Return the [x, y] coordinate for the center point of the cell that contains the specified text.  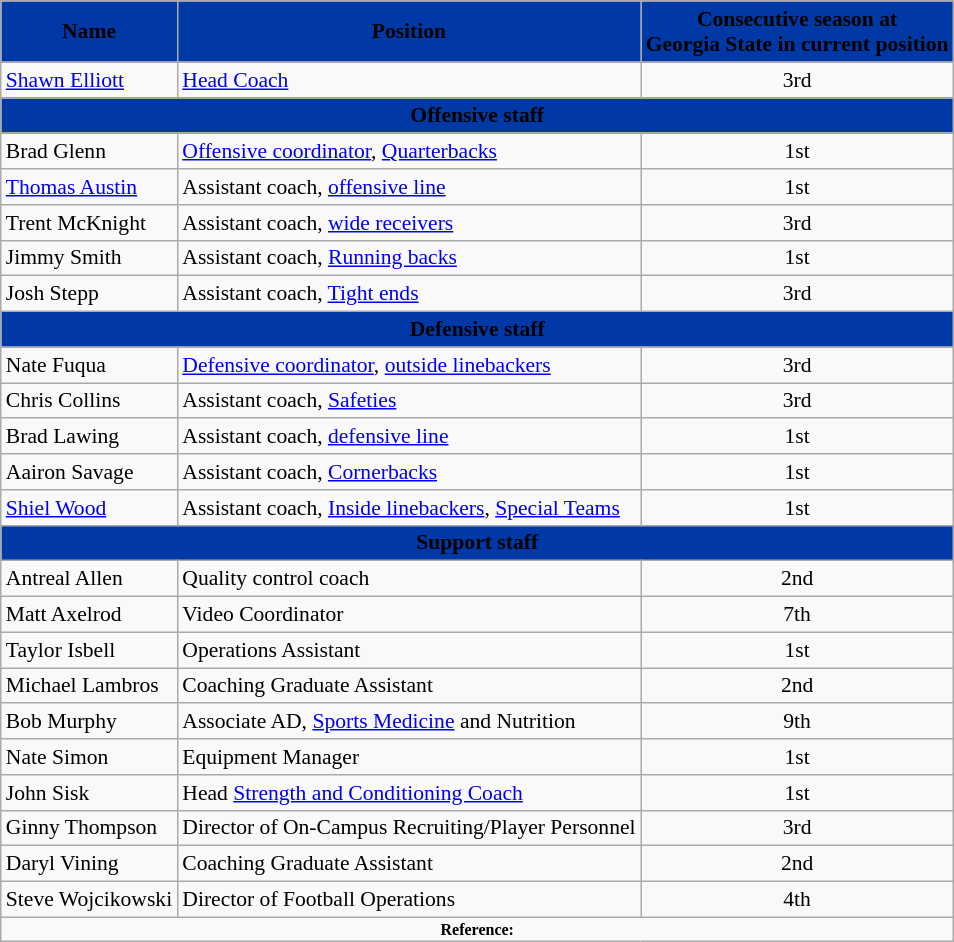
Thomas Austin [89, 187]
Position [408, 32]
Taylor Isbell [89, 650]
Aairon Savage [89, 472]
Michael Lambros [89, 686]
Assistant coach, Running backs [408, 258]
Assistant coach, Tight ends [408, 294]
Shiel Wood [89, 508]
Defensive staff [478, 330]
Support staff [478, 543]
7th [798, 615]
Antreal Allen [89, 579]
Assistant coach, defensive line [408, 437]
Assistant coach, Cornerbacks [408, 472]
Brad Lawing [89, 437]
Head Strength and Conditioning Coach [408, 793]
Assistant coach, Inside linebackers, Special Teams [408, 508]
Defensive coordinator, outside linebackers [408, 365]
Assistant coach, offensive line [408, 187]
Offensive coordinator, Quarterbacks [408, 152]
Daryl Vining [89, 864]
Assistant coach, wide receivers [408, 223]
Quality control coach [408, 579]
Chris Collins [89, 401]
Matt Axelrod [89, 615]
4th [798, 900]
Associate AD, Sports Medicine and Nutrition [408, 722]
Name [89, 32]
Josh Stepp [89, 294]
Ginny Thompson [89, 828]
Operations Assistant [408, 650]
John Sisk [89, 793]
Consecutive season atGeorgia State in current position [798, 32]
Equipment Manager [408, 757]
Brad Glenn [89, 152]
Director of On-Campus Recruiting/Player Personnel [408, 828]
Offensive staff [478, 116]
Nate Fuqua [89, 365]
Video Coordinator [408, 615]
Head Coach [408, 80]
Bob Murphy [89, 722]
Director of Football Operations [408, 900]
Jimmy Smith [89, 258]
Reference: [478, 929]
Assistant coach, Safeties [408, 401]
Nate Simon [89, 757]
Shawn Elliott [89, 80]
9th [798, 722]
Steve Wojcikowski [89, 900]
Trent McKnight [89, 223]
